For the text-containing cell, return its midpoint in (X, Y) coordinate format. 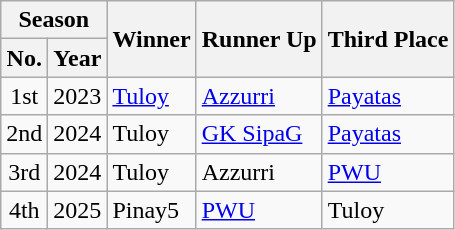
Third Place (388, 39)
No. (24, 58)
Runner Up (259, 39)
GK SipaG (259, 134)
Pinay5 (152, 210)
2023 (78, 96)
2025 (78, 210)
Winner (152, 39)
3rd (24, 172)
Season (54, 20)
1st (24, 96)
Year (78, 58)
2nd (24, 134)
4th (24, 210)
